Find where the given text appears and provide that cell's center as [x, y] coordinate. 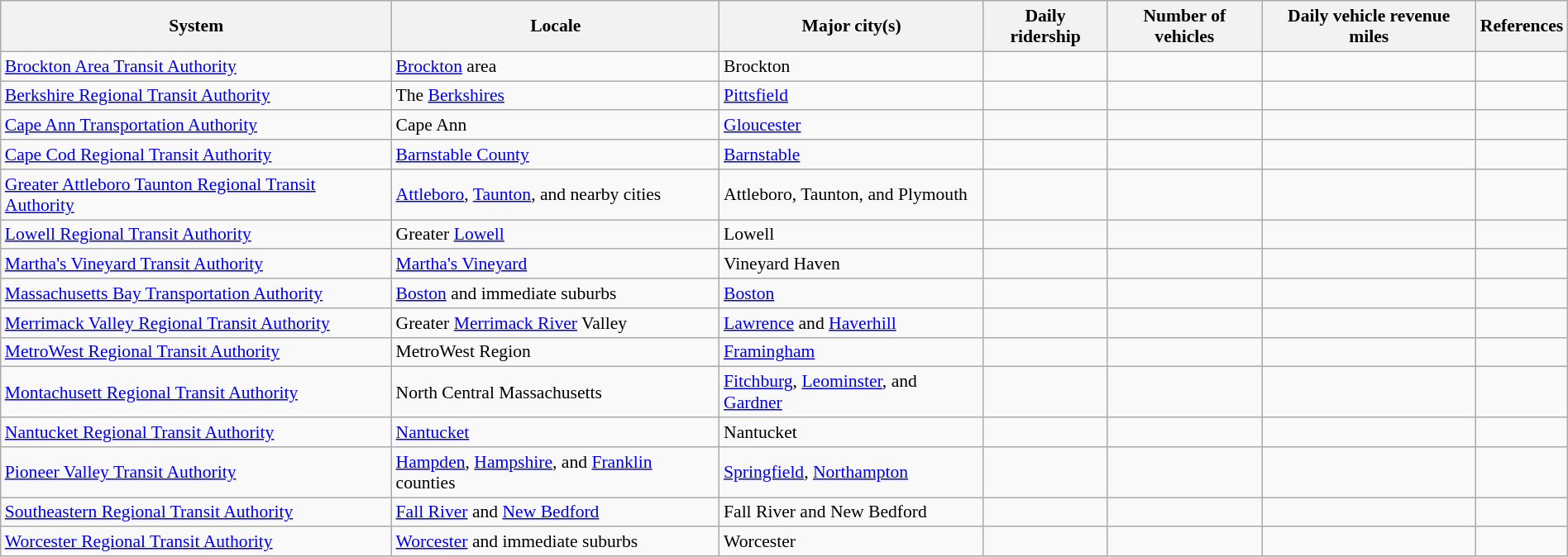
Merrimack Valley Regional Transit Authority [197, 323]
References [1522, 26]
Major city(s) [852, 26]
Vineyard Haven [852, 264]
Nantucket Regional Transit Authority [197, 432]
Daily vehicle revenue miles [1370, 26]
Framingham [852, 352]
Hampden, Hampshire, and Franklin counties [556, 473]
Locale [556, 26]
Brockton Area Transit Authority [197, 66]
Number of vehicles [1184, 26]
Lowell [852, 235]
Greater Merrimack River Valley [556, 323]
Fitchburg, Leominster, and Gardner [852, 392]
Gloucester [852, 126]
Barnstable [852, 155]
Attleboro, Taunton, and Plymouth [852, 195]
MetroWest Region [556, 352]
The Berkshires [556, 96]
Lawrence and Haverhill [852, 323]
Daily ridership [1045, 26]
Southeastern Regional Transit Authority [197, 512]
Cape Ann [556, 126]
Cape Cod Regional Transit Authority [197, 155]
Brockton area [556, 66]
Worcester Regional Transit Authority [197, 542]
Pittsfield [852, 96]
Boston and immediate suburbs [556, 293]
Pioneer Valley Transit Authority [197, 473]
Greater Attleboro Taunton Regional Transit Authority [197, 195]
Martha's Vineyard [556, 264]
Greater Lowell [556, 235]
Massachusetts Bay Transportation Authority [197, 293]
Boston [852, 293]
System [197, 26]
MetroWest Regional Transit Authority [197, 352]
Barnstable County [556, 155]
Brockton [852, 66]
Worcester and immediate suburbs [556, 542]
Martha's Vineyard Transit Authority [197, 264]
Berkshire Regional Transit Authority [197, 96]
Worcester [852, 542]
Attleboro, Taunton, and nearby cities [556, 195]
North Central Massachusetts [556, 392]
Springfield, Northampton [852, 473]
Lowell Regional Transit Authority [197, 235]
Cape Ann Transportation Authority [197, 126]
Montachusett Regional Transit Authority [197, 392]
